Find where the given text appears and provide that cell's center as (x, y) coordinate. 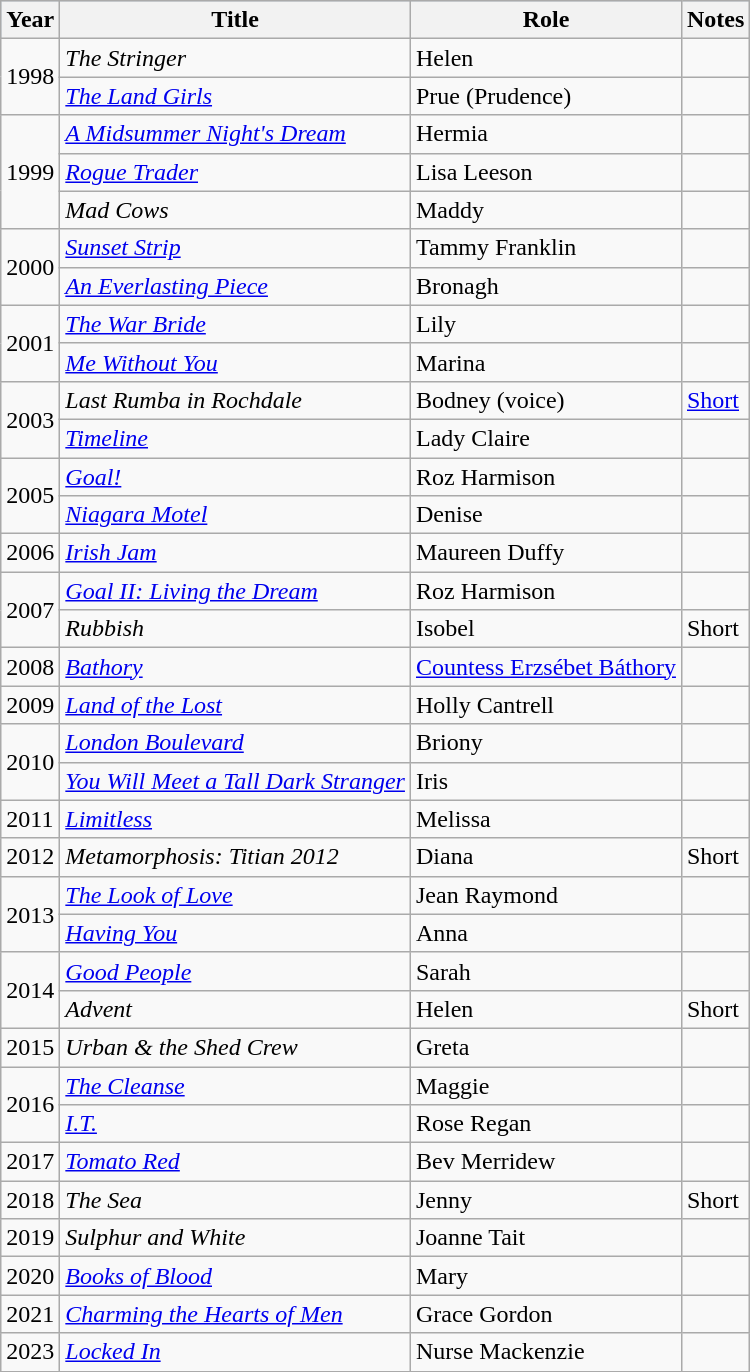
2006 (30, 553)
Marina (546, 362)
Sarah (546, 971)
Countess Erzsébet Báthory (546, 667)
Me Without You (236, 362)
Urban & the Shed Crew (236, 1047)
Lady Claire (546, 438)
Niagara Motel (236, 515)
2003 (30, 419)
2008 (30, 667)
Iris (546, 781)
Goal! (236, 477)
Sulphur and White (236, 1238)
2015 (30, 1047)
2012 (30, 857)
Locked In (236, 1352)
Mary (546, 1276)
2013 (30, 914)
Timeline (236, 438)
Isobel (546, 629)
2017 (30, 1162)
The War Bride (236, 324)
Anna (546, 933)
Nurse Mackenzie (546, 1352)
Sunset Strip (236, 248)
Bodney (voice) (546, 400)
You Will Meet a Tall Dark Stranger (236, 781)
I.T. (236, 1124)
Metamorphosis: Titian 2012 (236, 857)
Having You (236, 933)
Tomato Red (236, 1162)
Title (236, 20)
The Look of Love (236, 895)
Maureen Duffy (546, 553)
2021 (30, 1314)
The Land Girls (236, 96)
An Everlasting Piece (236, 286)
Maggie (546, 1085)
Goal II: Living the Dream (236, 591)
Books of Blood (236, 1276)
Year (30, 20)
2019 (30, 1238)
2023 (30, 1352)
The Stringer (236, 58)
Bronagh (546, 286)
The Sea (236, 1200)
Tammy Franklin (546, 248)
Rogue Trader (236, 172)
Greta (546, 1047)
Grace Gordon (546, 1314)
2010 (30, 762)
2009 (30, 705)
1999 (30, 172)
The Cleanse (236, 1085)
2020 (30, 1276)
Holly Cantrell (546, 705)
Charming the Hearts of Men (236, 1314)
Last Rumba in Rochdale (236, 400)
Rose Regan (546, 1124)
Maddy (546, 210)
Notes (715, 20)
Briony (546, 743)
Jenny (546, 1200)
2014 (30, 990)
Joanne Tait (546, 1238)
Irish Jam (236, 553)
Limitless (236, 819)
Advent (236, 1009)
1998 (30, 77)
2000 (30, 267)
2011 (30, 819)
2016 (30, 1104)
London Boulevard (236, 743)
Rubbish (236, 629)
Melissa (546, 819)
Bev Merridew (546, 1162)
Denise (546, 515)
Bathory (236, 667)
2018 (30, 1200)
Good People (236, 971)
Prue (Prudence) (546, 96)
2001 (30, 343)
2007 (30, 610)
2005 (30, 496)
Lily (546, 324)
Jean Raymond (546, 895)
Lisa Leeson (546, 172)
Mad Cows (236, 210)
A Midsummer Night's Dream (236, 134)
Diana (546, 857)
Role (546, 20)
Hermia (546, 134)
Land of the Lost (236, 705)
